Find where the given text appears and provide that cell's center as (x, y) coordinate. 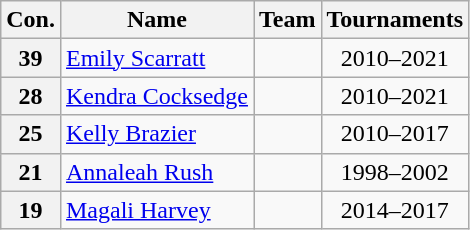
Magali Harvey (156, 210)
28 (31, 96)
Team (288, 20)
Emily Scarratt (156, 58)
Name (156, 20)
Kendra Cocksedge (156, 96)
21 (31, 172)
Annaleah Rush (156, 172)
2010–2017 (395, 134)
Con. (31, 20)
25 (31, 134)
19 (31, 210)
Kelly Brazier (156, 134)
1998–2002 (395, 172)
Tournaments (395, 20)
2014–2017 (395, 210)
39 (31, 58)
